Identify which cell holds the provided text, then report its (X, Y) central coordinate. 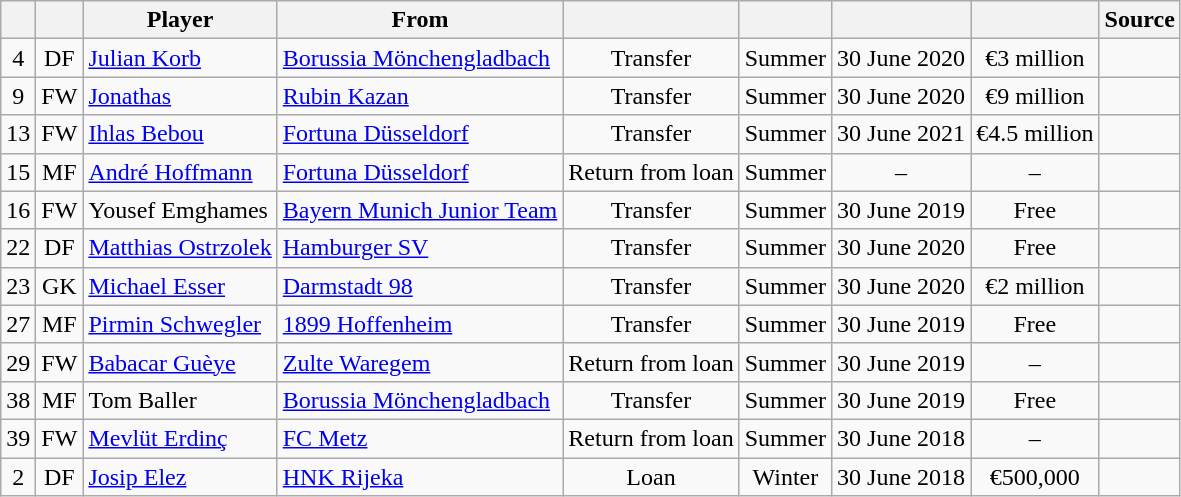
Yousef Emghames (180, 210)
13 (18, 134)
HNK Rijeka (420, 477)
4 (18, 58)
Rubin Kazan (420, 96)
Jonathas (180, 96)
29 (18, 362)
Babacar Guèye (180, 362)
From (420, 20)
23 (18, 286)
Hamburger SV (420, 248)
Tom Baller (180, 400)
€4.5 million (1035, 134)
Darmstadt 98 (420, 286)
GK (60, 286)
Player (180, 20)
Julian Korb (180, 58)
Bayern Munich Junior Team (420, 210)
Josip Elez (180, 477)
22 (18, 248)
€500,000 (1035, 477)
39 (18, 438)
Matthias Ostrzolek (180, 248)
27 (18, 324)
9 (18, 96)
16 (18, 210)
Loan (651, 477)
38 (18, 400)
2 (18, 477)
Pirmin Schwegler (180, 324)
André Hoffmann (180, 172)
€9 million (1035, 96)
Mevlüt Erdinç (180, 438)
€3 million (1035, 58)
Zulte Waregem (420, 362)
15 (18, 172)
Source (1140, 20)
Ihlas Bebou (180, 134)
€2 million (1035, 286)
Michael Esser (180, 286)
1899 Hoffenheim (420, 324)
FC Metz (420, 438)
30 June 2021 (902, 134)
Winter (785, 477)
